Determine the [x, y] coordinate at the center of the cell enclosing the given text.  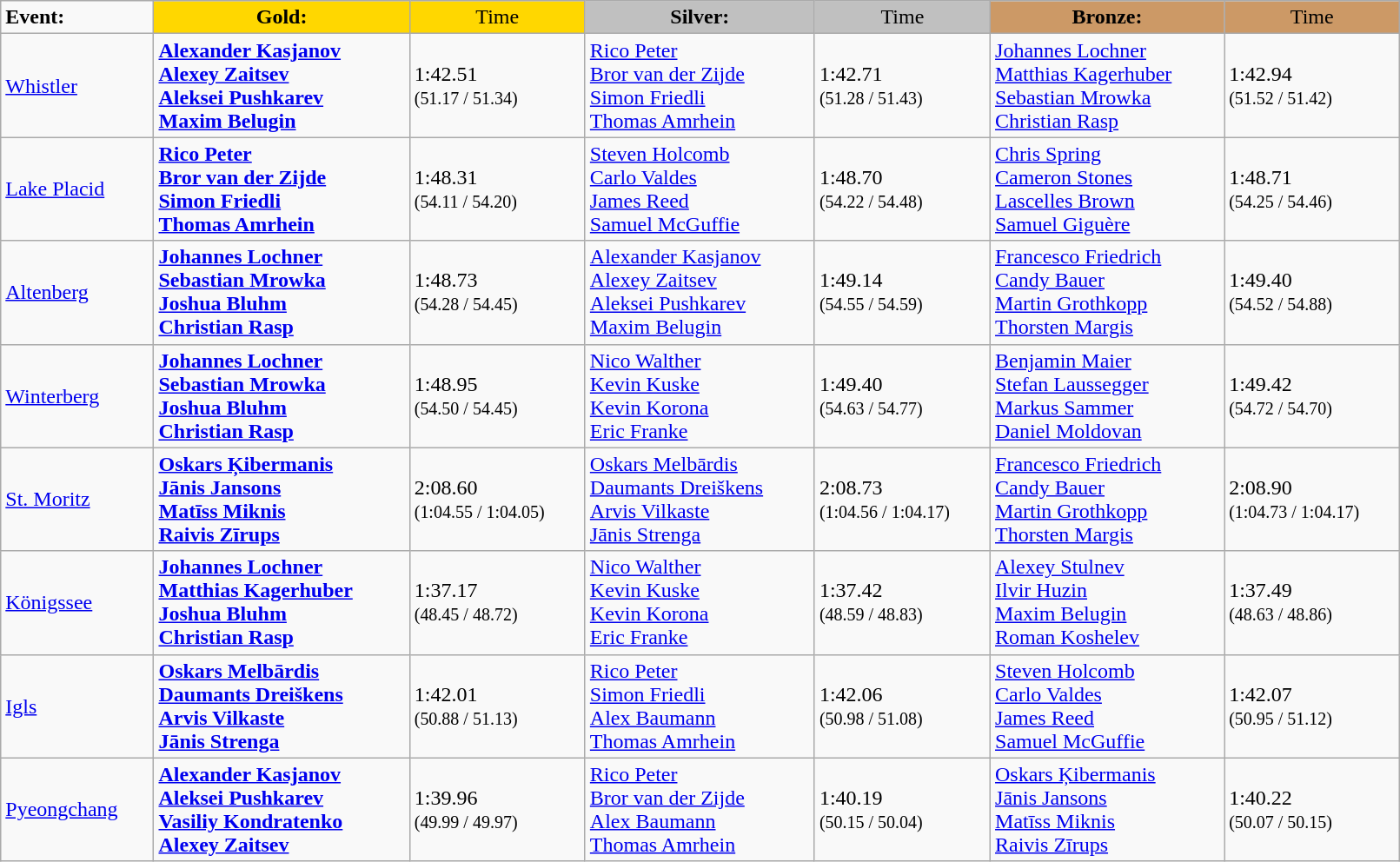
2:08.90(1:04.73 / 1:04.17) [1312, 499]
Rico PeterSimon FriedliAlex BaumannThomas Amrhein [700, 706]
1:37.17(48.45 / 48.72) [497, 603]
1:49.42(54.72 / 54.70) [1312, 396]
1:42.06(50.98 / 51.08) [902, 706]
1:40.19(50.15 / 50.04) [902, 810]
1:42.71(51.28 / 51.43) [902, 85]
1:40.22(50.07 / 50.15) [1312, 810]
Königssee [77, 603]
Pyeongchang [77, 810]
1:48.95(54.50 / 54.45) [497, 396]
Winterberg [77, 396]
1:37.49(48.63 / 48.86) [1312, 603]
1:48.71(54.25 / 54.46) [1312, 189]
Bronze: [1107, 17]
1:49.14(54.55 / 54.59) [902, 292]
1:42.51(51.17 / 51.34) [497, 85]
1:48.73(54.28 / 54.45) [497, 292]
Silver: [700, 17]
2:08.60(1:04.55 / 1:04.05) [497, 499]
1:49.40(54.63 / 54.77) [902, 396]
2:08.73(1:04.56 / 1:04.17) [902, 499]
1:39.96(49.99 / 49.97) [497, 810]
Igls [77, 706]
Whistler [77, 85]
Alexander KasjanovAleksei PushkarevVasiliy KondratenkoAlexey Zaitsev [282, 810]
1:48.31(54.11 / 54.20) [497, 189]
1:49.40(54.52 / 54.88) [1312, 292]
Benjamin MaierStefan LausseggerMarkus SammerDaniel Moldovan [1107, 396]
Johannes LochnerMatthias KagerhuberSebastian MrowkaChristian Rasp [1107, 85]
1:42.07(50.95 / 51.12) [1312, 706]
Altenberg [77, 292]
Lake Placid [77, 189]
1:37.42(48.59 / 48.83) [902, 603]
Johannes LochnerMatthias KagerhuberJoshua BluhmChristian Rasp [282, 603]
Gold: [282, 17]
1:42.01(50.88 / 51.13) [497, 706]
Chris SpringCameron StonesLascelles BrownSamuel Giguère [1107, 189]
Event: [77, 17]
St. Moritz [77, 499]
1:48.70(54.22 / 54.48) [902, 189]
1:42.94(51.52 / 51.42) [1312, 85]
Alexey StulnevIlvir HuzinMaxim BeluginRoman Koshelev [1107, 603]
Rico PeterBror van der ZijdeAlex BaumannThomas Amrhein [700, 810]
